Provide the [X, Y] coordinate of the cell's center where the given text is located.  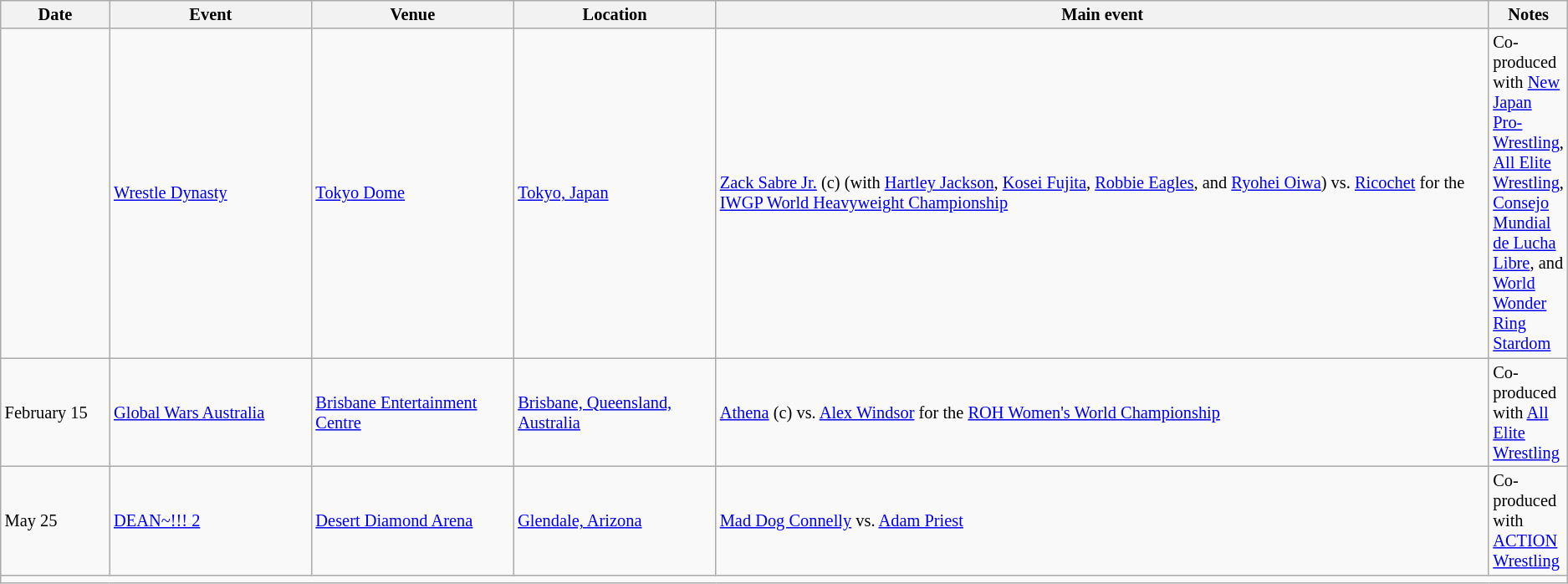
Wrestle Dynasty [211, 193]
Mad Dog Connelly vs. Adam Priest [1102, 520]
DEAN~!!! 2 [211, 520]
Global Wars Australia [211, 412]
Notes [1528, 14]
Date [55, 14]
Tokyo Dome [413, 193]
February 15 [55, 412]
Brisbane Entertainment Centre [413, 412]
Co-produced with New Japan Pro-Wrestling, All Elite Wrestling, Consejo Mundial de Lucha Libre, and World Wonder Ring Stardom [1528, 193]
Athena (c) vs. Alex Windsor for the ROH Women's World Championship [1102, 412]
Location [615, 14]
Co-produced with All Elite Wrestling [1528, 412]
May 25 [55, 520]
Desert Diamond Arena [413, 520]
Glendale, Arizona [615, 520]
Co-produced with ACTION Wrestling [1528, 520]
Event [211, 14]
Main event [1102, 14]
Venue [413, 14]
Brisbane, Queensland, Australia [615, 412]
Zack Sabre Jr. (c) (with Hartley Jackson, Kosei Fujita, Robbie Eagles, and Ryohei Oiwa) vs. Ricochet for the IWGP World Heavyweight Championship [1102, 193]
Tokyo, Japan [615, 193]
